Output the [X, Y] coordinate of the center of the cell containing the given text.  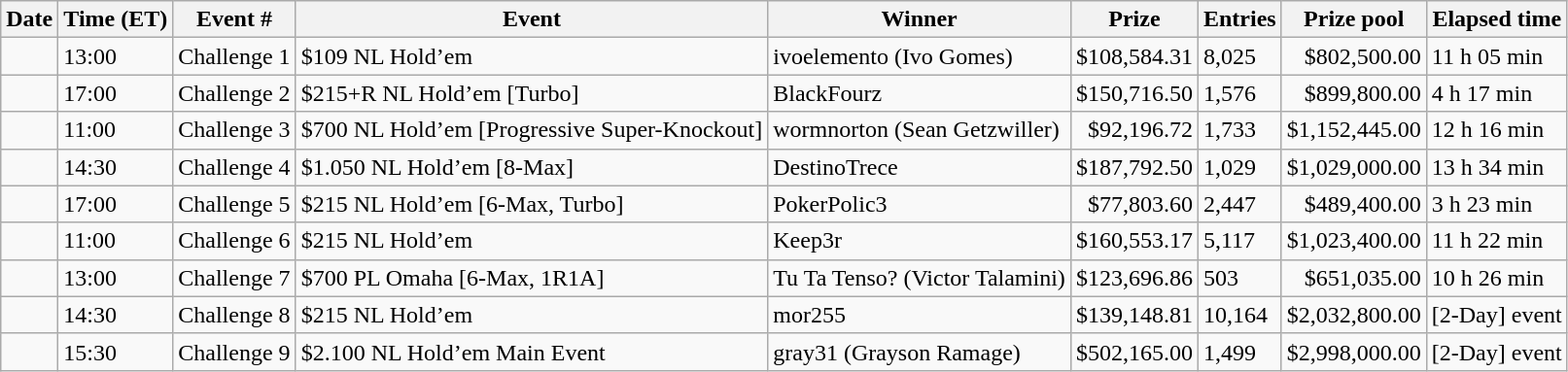
Challenge 8 [234, 315]
$123,696.86 [1133, 278]
1,029 [1239, 167]
$215+R NL Hold’em [Turbo] [532, 93]
2,447 [1239, 204]
1,733 [1239, 130]
$899,800.00 [1353, 93]
$92,196.72 [1133, 130]
12 h 16 min [1497, 130]
Prize [1133, 19]
Entries [1239, 19]
Challenge 4 [234, 167]
$150,716.50 [1133, 93]
Time (ET) [116, 19]
$1.050 NL Hold’em [8-Max] [532, 167]
Challenge 6 [234, 241]
5,117 [1239, 241]
BlackFourz [920, 93]
$187,792.50 [1133, 167]
$1,029,000.00 [1353, 167]
$2,998,000.00 [1353, 352]
$651,035.00 [1353, 278]
$77,803.60 [1133, 204]
PokerPolic3 [920, 204]
Event [532, 19]
DestinoTrece [920, 167]
11 h 05 min [1497, 56]
10 h 26 min [1497, 278]
1,499 [1239, 352]
$139,148.81 [1133, 315]
gray31 (Grayson Ramage) [920, 352]
15:30 [116, 352]
$700 NL Hold’em [Progressive Super-Knockout] [532, 130]
$2,032,800.00 [1353, 315]
ivoelemento (Ivo Gomes) [920, 56]
Prize pool [1353, 19]
Challenge 2 [234, 93]
Challenge 1 [234, 56]
$802,500.00 [1353, 56]
10,164 [1239, 315]
Event # [234, 19]
4 h 17 min [1497, 93]
503 [1239, 278]
$700 PL Omaha [6-Max, 1R1A] [532, 278]
Keep3r [920, 241]
Tu Ta Tenso? (Victor Talamini) [920, 278]
$215 NL Hold’em [6-Max, Turbo] [532, 204]
Challenge 9 [234, 352]
$109 NL Hold’em [532, 56]
$502,165.00 [1133, 352]
wormnorton (Sean Getzwiller) [920, 130]
Challenge 5 [234, 204]
13 h 34 min [1497, 167]
11 h 22 min [1497, 241]
$1,152,445.00 [1353, 130]
$1,023,400.00 [1353, 241]
Winner [920, 19]
$489,400.00 [1353, 204]
8,025 [1239, 56]
$160,553.17 [1133, 241]
Date [29, 19]
$108,584.31 [1133, 56]
Challenge 3 [234, 130]
1,576 [1239, 93]
Challenge 7 [234, 278]
mor255 [920, 315]
$2.100 NL Hold’em Main Event [532, 352]
3 h 23 min [1497, 204]
Elapsed time [1497, 19]
